Provide the (X, Y) coordinate of the cell's center where the given text is located.  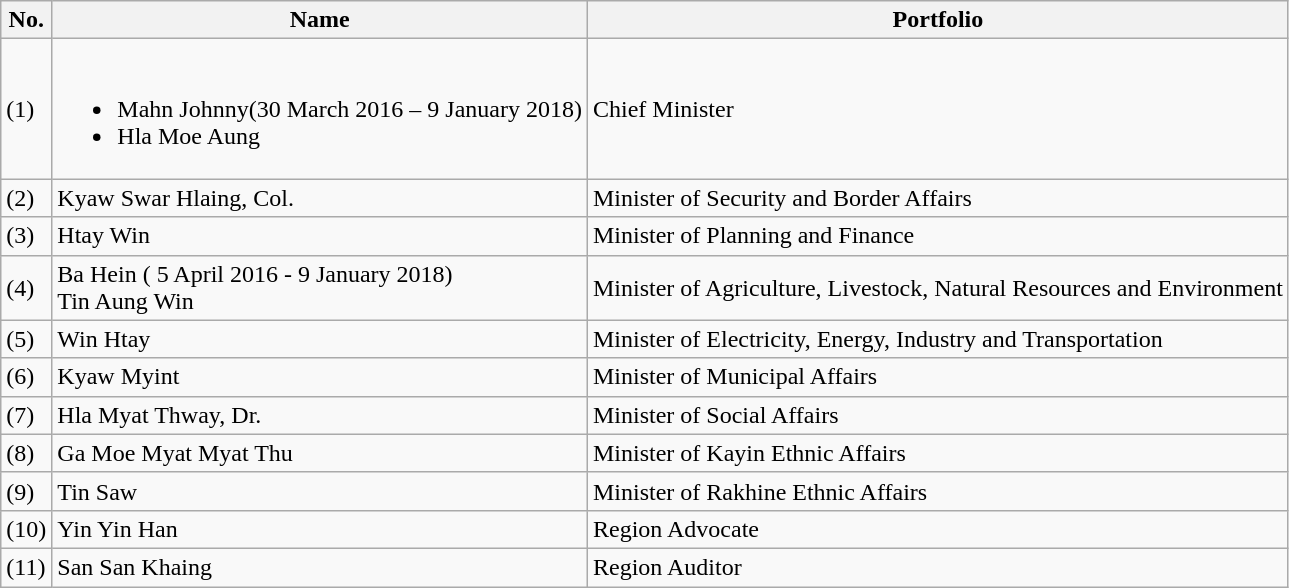
Name (320, 20)
Portfolio (938, 20)
(1) (26, 109)
Minister of Rakhine Ethnic Affairs (938, 491)
Region Advocate (938, 529)
Region Auditor (938, 567)
(3) (26, 236)
Kyaw Myint (320, 377)
Kyaw Swar Hlaing, Col. (320, 198)
(5) (26, 339)
San San Khaing (320, 567)
(2) (26, 198)
(11) (26, 567)
(7) (26, 415)
Minister of Social Affairs (938, 415)
Tin Saw (320, 491)
Win Htay (320, 339)
(9) (26, 491)
(10) (26, 529)
Htay Win (320, 236)
Minister of Planning and Finance (938, 236)
Minister of Agriculture, Livestock, Natural Resources and Environment (938, 288)
Mahn Johnny(30 March 2016 – 9 January 2018)Hla Moe Aung (320, 109)
Ba Hein ( 5 April 2016 - 9 January 2018)Tin Aung Win (320, 288)
(4) (26, 288)
Minister of Security and Border Affairs (938, 198)
No. (26, 20)
Hla Myat Thway, Dr. (320, 415)
Chief Minister (938, 109)
Minister of Kayin Ethnic Affairs (938, 453)
Ga Moe Myat Myat Thu (320, 453)
Yin Yin Han (320, 529)
(6) (26, 377)
Minister of Municipal Affairs (938, 377)
Minister of Electricity, Energy, Industry and Transportation (938, 339)
(8) (26, 453)
